Locate the cell with the specified text and output its [x, y] center coordinate. 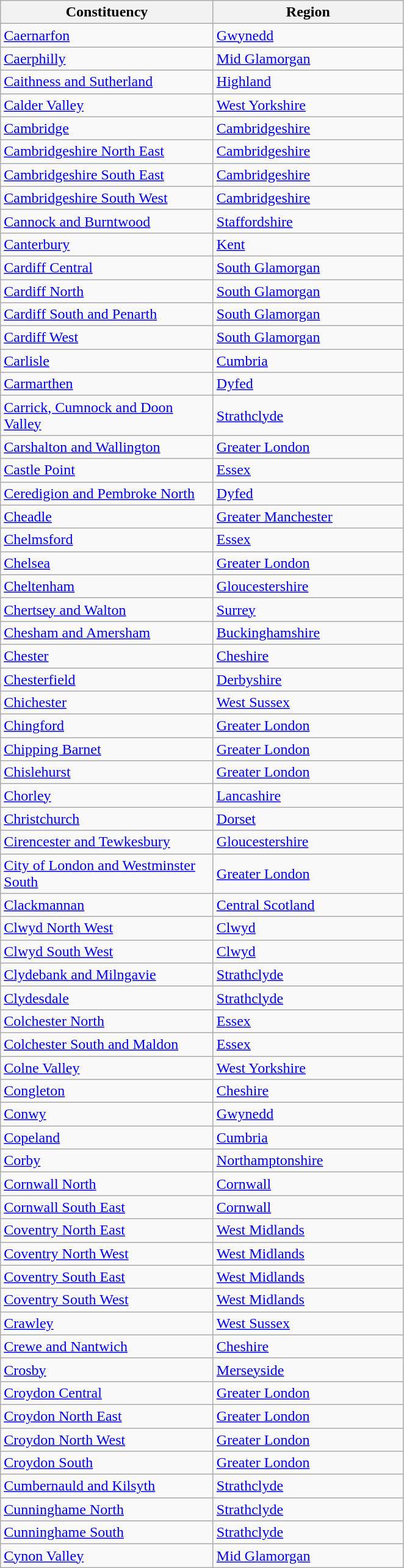
City of London and Westminster South [107, 873]
Canterbury [107, 244]
Chingford [107, 726]
Chertsey and Walton [107, 609]
Buckinghamshire [308, 633]
Cheltenham [107, 586]
Highland [308, 82]
Clackmannan [107, 905]
Chichester [107, 703]
Lancashire [308, 796]
Cumbernauld and Kilsyth [107, 1486]
Clwyd North West [107, 928]
Cambridgeshire South West [107, 198]
Cannock and Burntwood [107, 221]
Coventry North East [107, 1230]
Christchurch [107, 819]
Dorset [308, 819]
Chesterfield [107, 680]
Caithness and Sutherland [107, 82]
Coventry South West [107, 1300]
Croydon North West [107, 1439]
Chesham and Amersham [107, 633]
Merseyside [308, 1370]
Coventry South East [107, 1277]
Cambridgeshire North East [107, 151]
Northamptonshire [308, 1161]
Cardiff West [107, 338]
Clydesdale [107, 998]
Cunninghame North [107, 1509]
Cunninghame South [107, 1533]
Cornwall North [107, 1184]
Congleton [107, 1091]
Croydon Central [107, 1393]
Castle Point [107, 470]
Copeland [107, 1138]
Cirencester and Tewkesbury [107, 842]
Staffordshire [308, 221]
Clwyd South West [107, 951]
Crosby [107, 1370]
Cheadle [107, 517]
Cambridge [107, 128]
Carshalton and Wallington [107, 447]
Chislehurst [107, 772]
Central Scotland [308, 905]
Colne Valley [107, 1068]
Corby [107, 1161]
Colchester North [107, 1021]
Chelmsford [107, 540]
Cynon Valley [107, 1556]
Crewe and Nantwich [107, 1346]
Carrick, Cumnock and Doon Valley [107, 415]
Calder Valley [107, 105]
Conwy [107, 1114]
Chipping Barnet [107, 749]
Chorley [107, 796]
Crawley [107, 1323]
Colchester South and Maldon [107, 1044]
Cardiff Central [107, 267]
Ceredigion and Pembroke North [107, 493]
Constituency [107, 12]
Cardiff North [107, 291]
Derbyshire [308, 680]
Region [308, 12]
Carmarthen [107, 384]
Caernarfon [107, 35]
Chelsea [107, 563]
Coventry North West [107, 1254]
Croydon South [107, 1463]
Cambridgeshire South East [107, 175]
Croydon North East [107, 1416]
Chester [107, 656]
Kent [308, 244]
Clydebank and Milngavie [107, 975]
Greater Manchester [308, 517]
Caerphilly [107, 59]
Surrey [308, 609]
Carlisle [107, 361]
Cardiff South and Penarth [107, 314]
Cornwall South East [107, 1207]
